Output the (X, Y) coordinate of the center of the cell containing the given text.  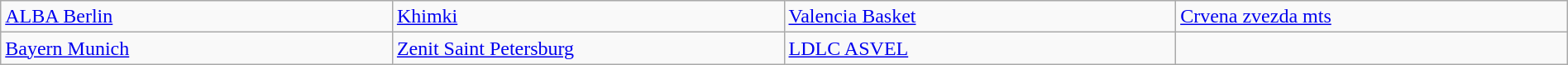
ALBA Berlin (197, 17)
Zenit Saint Petersburg (588, 48)
Bayern Munich (197, 48)
Valencia Basket (980, 17)
Crvena zvezda mts (1372, 17)
Khimki (588, 17)
LDLC ASVEL (980, 48)
